From the cell containing the given text, extract its center point as (x, y) coordinate. 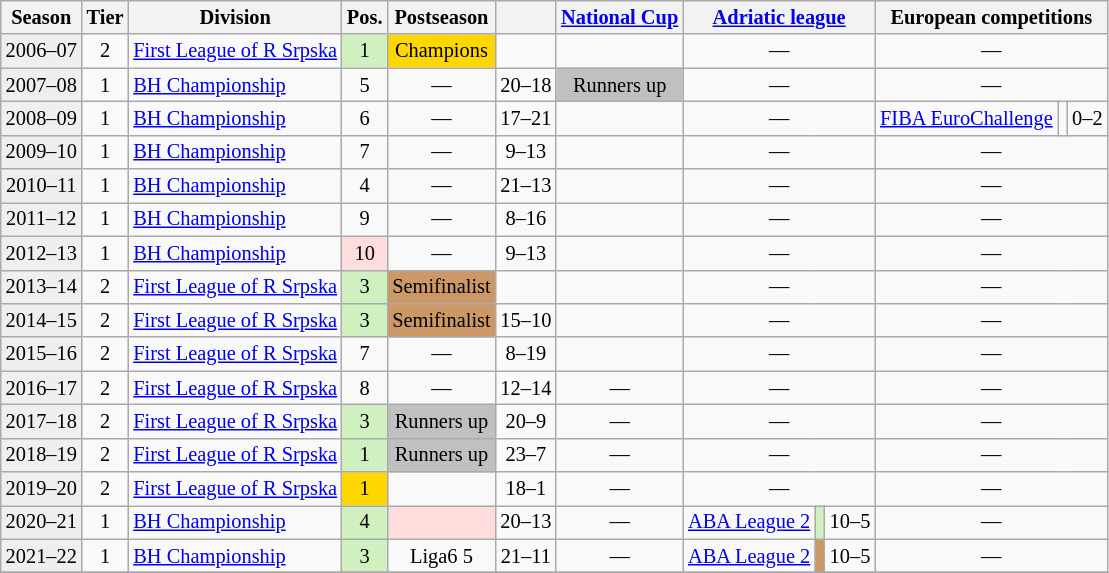
2018–19 (42, 455)
2015–16 (42, 354)
2014–15 (42, 320)
European competitions (991, 17)
2021–22 (42, 556)
2017–18 (42, 421)
6 (364, 118)
2007–08 (42, 85)
8 (364, 388)
20–18 (526, 85)
8–19 (526, 354)
20–9 (526, 421)
20–13 (526, 522)
23–7 (526, 455)
2006–07 (42, 51)
0–2 (1087, 118)
2019–20 (42, 489)
Liga6 5 (441, 556)
Division (235, 17)
17–21 (526, 118)
FIBA EuroChallenge (966, 118)
18–1 (526, 489)
8–16 (526, 219)
2009–10 (42, 152)
2012–13 (42, 253)
2008–09 (42, 118)
12–14 (526, 388)
Season (42, 17)
Adriatic league (779, 17)
2013–14 (42, 287)
15–10 (526, 320)
2020–21 (42, 522)
Champions (441, 51)
21–11 (526, 556)
Tier (106, 17)
National Cup (620, 17)
2016–17 (42, 388)
Pos. (364, 17)
5 (364, 85)
Postseason (441, 17)
2010–11 (42, 186)
9 (364, 219)
2011–12 (42, 219)
10 (364, 253)
21–13 (526, 186)
